Scan for the cell matching the given text and deliver its [x, y] coordinate at center. 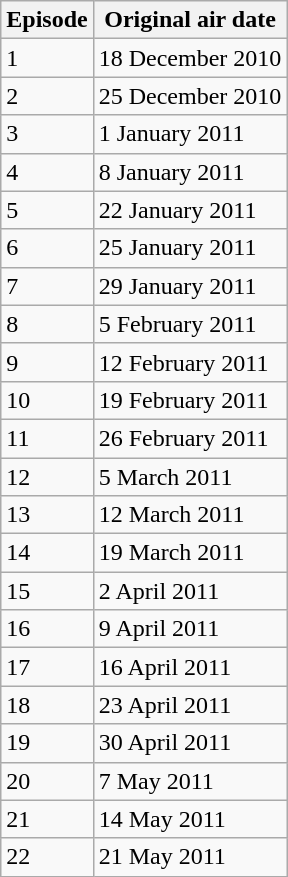
29 January 2011 [190, 286]
5 February 2011 [190, 324]
22 [47, 857]
9 April 2011 [190, 629]
11 [47, 438]
21 [47, 819]
26 February 2011 [190, 438]
Original air date [190, 20]
5 March 2011 [190, 477]
25 December 2010 [190, 96]
14 May 2011 [190, 819]
12 [47, 477]
16 [47, 629]
25 January 2011 [190, 248]
20 [47, 781]
22 January 2011 [190, 210]
1 [47, 58]
17 [47, 667]
21 May 2011 [190, 857]
8 [47, 324]
8 January 2011 [190, 172]
10 [47, 400]
7 [47, 286]
14 [47, 553]
16 April 2011 [190, 667]
30 April 2011 [190, 743]
15 [47, 591]
12 March 2011 [190, 515]
23 April 2011 [190, 705]
4 [47, 172]
19 [47, 743]
5 [47, 210]
18 December 2010 [190, 58]
Episode [47, 20]
2 April 2011 [190, 591]
19 March 2011 [190, 553]
6 [47, 248]
19 February 2011 [190, 400]
12 February 2011 [190, 362]
9 [47, 362]
13 [47, 515]
1 January 2011 [190, 134]
3 [47, 134]
18 [47, 705]
7 May 2011 [190, 781]
2 [47, 96]
